Identify which cell holds the provided text, then report its [X, Y] central coordinate. 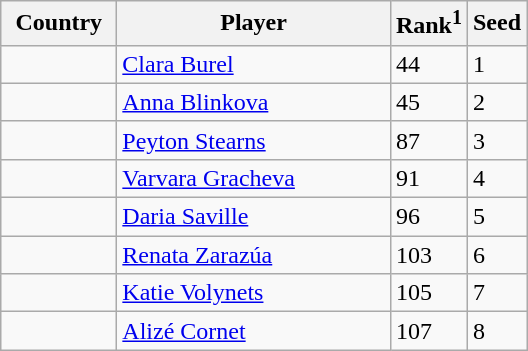
Varvara Gracheva [254, 178]
45 [428, 102]
Peyton Stearns [254, 140]
44 [428, 64]
8 [496, 331]
Rank1 [428, 24]
105 [428, 293]
Katie Volynets [254, 293]
Clara Burel [254, 64]
103 [428, 255]
Player [254, 24]
1 [496, 64]
6 [496, 255]
107 [428, 331]
Alizé Cornet [254, 331]
Daria Saville [254, 217]
5 [496, 217]
Seed [496, 24]
Country [59, 24]
2 [496, 102]
3 [496, 140]
7 [496, 293]
Renata Zarazúa [254, 255]
Anna Blinkova [254, 102]
96 [428, 217]
91 [428, 178]
87 [428, 140]
4 [496, 178]
